Scan for the cell matching the given text and deliver its [x, y] coordinate at center. 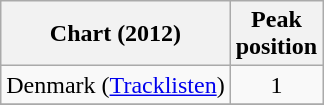
Chart (2012) [116, 34]
1 [276, 85]
Peakposition [276, 34]
Denmark (Tracklisten) [116, 85]
